Detect which cell encompasses the target text, then output its [X, Y] center coordinate. 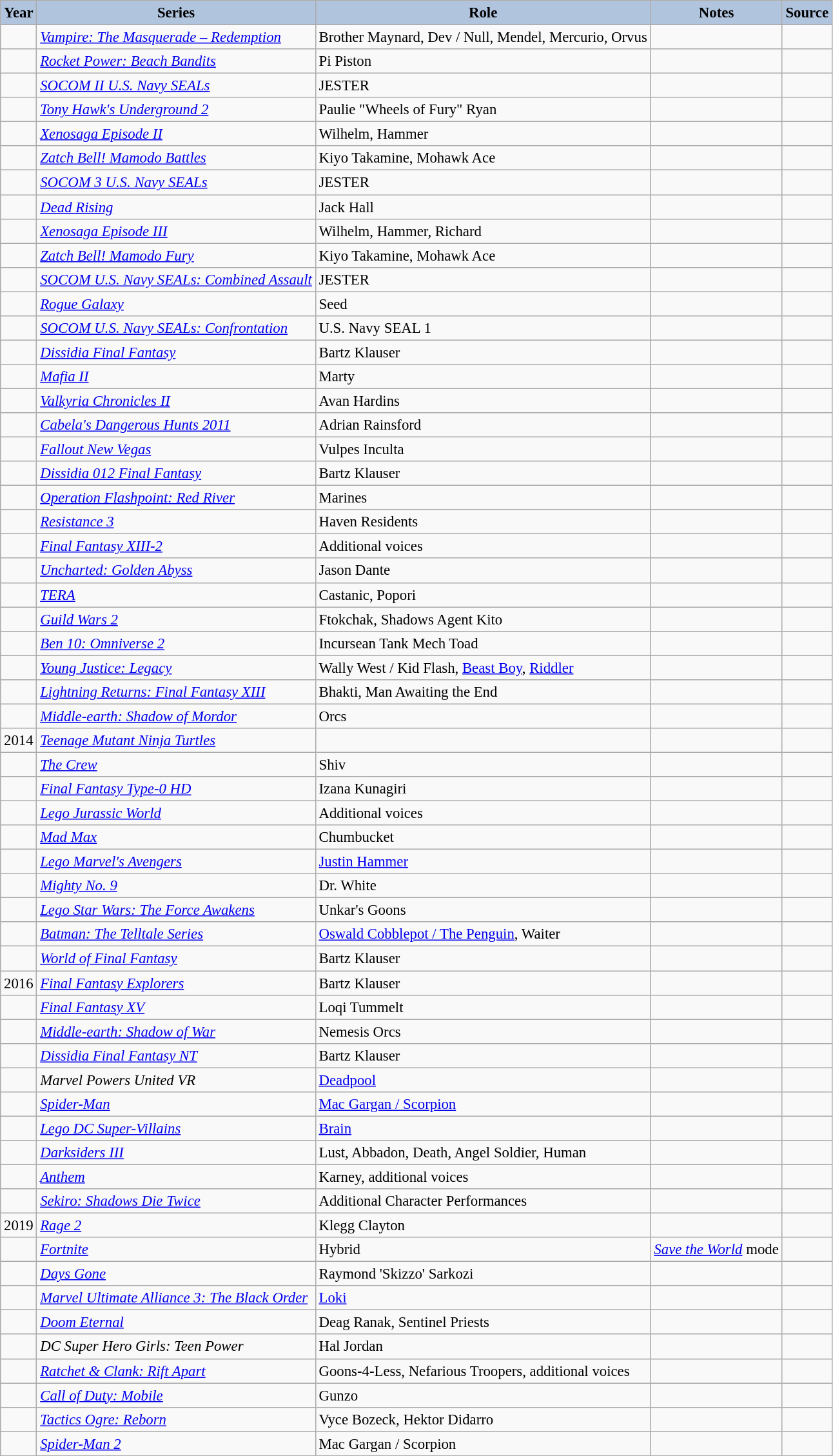
Dr. White [483, 886]
Xenosaga Episode III [176, 231]
SOCOM U.S. Navy SEALs: Confrontation [176, 328]
Role [483, 13]
Oswald Cobblepot / The Penguin, Waiter [483, 935]
SOCOM II U.S. Navy SEALs [176, 86]
Lightning Returns: Final Fantasy XIII [176, 692]
Karney, additional voices [483, 1177]
Middle-earth: Shadow of Mordor [176, 716]
Lego Star Wars: The Force Awakens [176, 910]
Spider-Man [176, 1104]
Bhakti, Man Awaiting the End [483, 692]
Days Gone [176, 1274]
Ftokchak, Shadows Agent Kito [483, 619]
Justin Hammer [483, 862]
Guild Wars 2 [176, 619]
Dissidia 012 Final Fantasy [176, 474]
2014 [19, 741]
Series [176, 13]
Ben 10: Omniverse 2 [176, 643]
Wilhelm, Hammer [483, 134]
Source [807, 13]
The Crew [176, 764]
Izana Kunagiri [483, 789]
Mafia II [176, 377]
Young Justice: Legacy [176, 668]
Rocket Power: Beach Bandits [176, 61]
Vyce Bozeck, Hektor Didarro [483, 1419]
Unkar's Goons [483, 910]
Final Fantasy Explorers [176, 983]
Hal Jordan [483, 1347]
Deadpool [483, 1080]
Fallout New Vegas [176, 450]
Brother Maynard, Dev / Null, Mendel, Mercurio, Orvus [483, 37]
Dissidia Final Fantasy [176, 352]
Mad Max [176, 837]
Castanic, Popori [483, 595]
Notes [716, 13]
Fortnite [176, 1250]
Anthem [176, 1177]
Tony Hawk's Underground 2 [176, 110]
Final Fantasy Type-0 HD [176, 789]
Klegg Clayton [483, 1226]
Valkyria Chronicles II [176, 401]
2019 [19, 1226]
Operation Flashpoint: Red River [176, 498]
Seed [483, 304]
Marines [483, 498]
Spider-Man 2 [176, 1444]
Sekiro: Shadows Die Twice [176, 1201]
Vampire: The Masquerade – Redemption [176, 37]
World of Final Fantasy [176, 959]
Darksiders III [176, 1153]
Batman: The Telltale Series [176, 935]
Wilhelm, Hammer, Richard [483, 231]
TERA [176, 595]
Lego Marvel's Avengers [176, 862]
Mighty No. 9 [176, 886]
Lust, Abbadon, Death, Angel Soldier, Human [483, 1153]
Resistance 3 [176, 522]
Marvel Ultimate Alliance 3: The Black Order [176, 1298]
Lego Jurassic World [176, 813]
Marvel Powers United VR [176, 1080]
Jason Dante [483, 571]
Doom Eternal [176, 1322]
Incursean Tank Mech Toad [483, 643]
SOCOM 3 U.S. Navy SEALs [176, 183]
SOCOM U.S. Navy SEALs: Combined Assault [176, 279]
Uncharted: Golden Abyss [176, 571]
Jack Hall [483, 207]
Zatch Bell! Mamodo Battles [176, 158]
Avan Hardins [483, 401]
Marty [483, 377]
Adrian Rainsford [483, 425]
Loki [483, 1298]
Deag Ranak, Sentinel Priests [483, 1322]
Year [19, 13]
Vulpes Inculta [483, 450]
Lego DC Super-Villains [176, 1128]
Orcs [483, 716]
Cabela's Dangerous Hunts 2011 [176, 425]
Ratchet & Clank: Rift Apart [176, 1371]
Middle-earth: Shadow of War [176, 1032]
U.S. Navy SEAL 1 [483, 328]
Hybrid [483, 1250]
Raymond 'Skizzo' Sarkozi [483, 1274]
DC Super Hero Girls: Teen Power [176, 1347]
Chumbucket [483, 837]
Final Fantasy XV [176, 1007]
Pi Piston [483, 61]
Tactics Ogre: Reborn [176, 1419]
Paulie "Wheels of Fury" Ryan [483, 110]
2016 [19, 983]
Brain [483, 1128]
Shiv [483, 764]
Dead Rising [176, 207]
Goons-4-Less, Nefarious Troopers, additional voices [483, 1371]
Loqi Tummelt [483, 1007]
Rage 2 [176, 1226]
Wally West / Kid Flash, Beast Boy, Riddler [483, 668]
Haven Residents [483, 522]
Final Fantasy XIII-2 [176, 546]
Dissidia Final Fantasy NT [176, 1055]
Rogue Galaxy [176, 304]
Nemesis Orcs [483, 1032]
Xenosaga Episode II [176, 134]
Call of Duty: Mobile [176, 1395]
Zatch Bell! Mamodo Fury [176, 255]
Gunzo [483, 1395]
Save the World mode [716, 1250]
Additional Character Performances [483, 1201]
Teenage Mutant Ninja Turtles [176, 741]
